Output the [X, Y] coordinate of the center of the cell containing the given text.  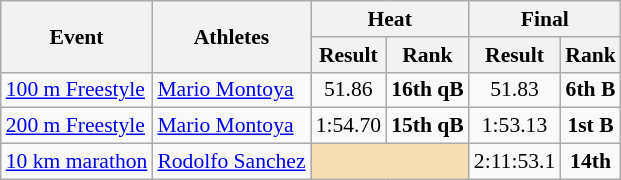
Heat [390, 19]
6th B [590, 90]
Rodolfo Sanchez [231, 162]
1:54.70 [348, 126]
1:53.13 [514, 126]
2:11:53.1 [514, 162]
1st B [590, 126]
100 m Freestyle [77, 90]
15th qB [428, 126]
51.83 [514, 90]
14th [590, 162]
51.86 [348, 90]
Athletes [231, 36]
16th qB [428, 90]
200 m Freestyle [77, 126]
Final [545, 19]
10 km marathon [77, 162]
Event [77, 36]
